For the text-containing cell, return its midpoint in [X, Y] coordinate format. 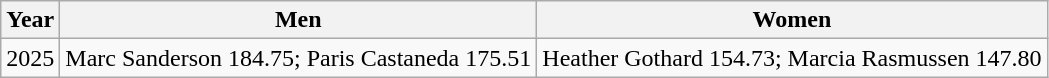
Women [792, 20]
2025 [30, 58]
Heather Gothard 154.73; Marcia Rasmussen 147.80 [792, 58]
Marc Sanderson 184.75; Paris Castaneda 175.51 [298, 58]
Men [298, 20]
Year [30, 20]
